Search for the cell housing the specified text and yield its [x, y] center coordinate. 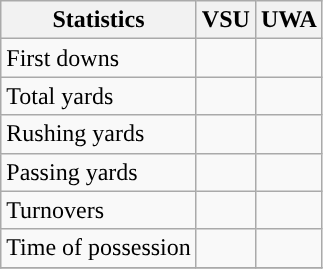
Rushing yards [99, 134]
Statistics [99, 20]
First downs [99, 58]
VSU [226, 20]
UWA [288, 20]
Time of possession [99, 248]
Passing yards [99, 172]
Total yards [99, 96]
Turnovers [99, 210]
